Determine the (x, y) coordinate at the center of the cell enclosing the given text.  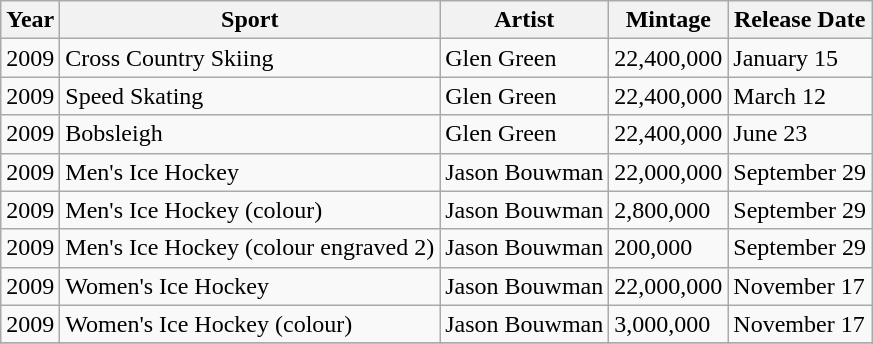
2,800,000 (668, 210)
Cross Country Skiing (250, 58)
June 23 (800, 134)
Men's Ice Hockey (colour engraved 2) (250, 248)
Women's Ice Hockey (colour) (250, 324)
Release Date (800, 20)
March 12 (800, 96)
3,000,000 (668, 324)
Sport (250, 20)
Bobsleigh (250, 134)
Artist (524, 20)
Speed Skating (250, 96)
Year (30, 20)
Men's Ice Hockey (colour) (250, 210)
200,000 (668, 248)
Men's Ice Hockey (250, 172)
January 15 (800, 58)
Mintage (668, 20)
Women's Ice Hockey (250, 286)
